Pinpoint the cell where the given text exists, returning its [x, y] midpoint coordinate. 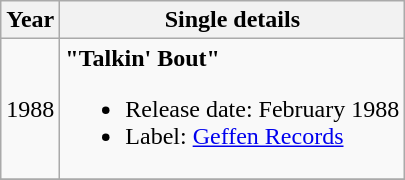
"Talkin' Bout"Release date: February 1988Label: Geffen Records [232, 109]
Single details [232, 20]
Year [30, 20]
1988 [30, 109]
